From the cell containing the given text, extract its center point as (x, y) coordinate. 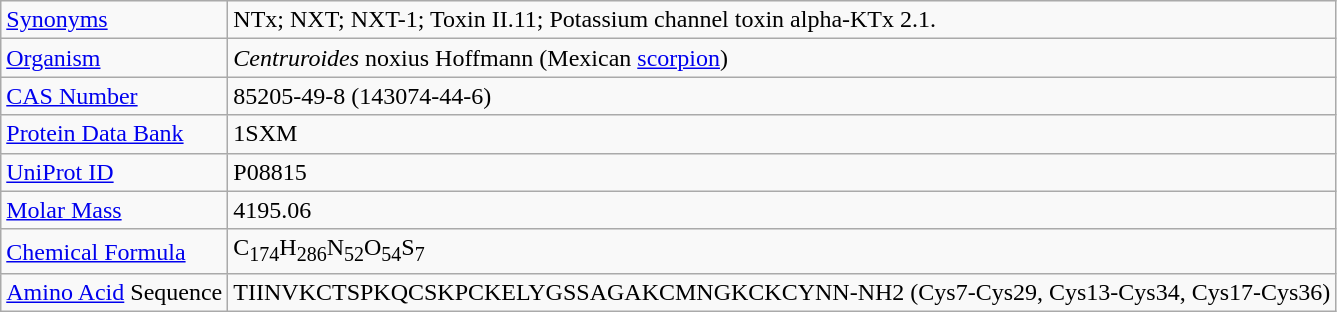
1SXM (782, 134)
Chemical Formula (114, 251)
C174H286N52O54S7 (782, 251)
UniProt ID (114, 172)
Organism (114, 58)
Centruroides noxius Hoffmann (Mexican scorpion) (782, 58)
Amino Acid Sequence (114, 292)
Protein Data Bank (114, 134)
P08815 (782, 172)
85205-49-8 (143074-44-6) (782, 96)
4195.06 (782, 210)
CAS Number (114, 96)
Synonyms (114, 20)
TIINVKCTSPKQCSKPCKELYGSSAGAKCMNGKCKCYNN-NH2 (Cys7-Cys29, Cys13-Cys34, Cys17-Cys36) (782, 292)
NTx; NXT; NXT-1; Toxin II.11; Potassium channel toxin alpha-KTx 2.1. (782, 20)
Molar Mass (114, 210)
